Detect which cell encompasses the target text, then output its (X, Y) center coordinate. 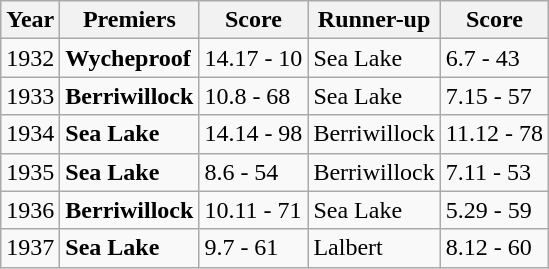
Wycheproof (130, 58)
Lalbert (374, 248)
9.7 - 61 (254, 248)
5.29 - 59 (494, 210)
14.17 - 10 (254, 58)
14.14 - 98 (254, 134)
10.11 - 71 (254, 210)
7.11 - 53 (494, 172)
6.7 - 43 (494, 58)
1936 (30, 210)
11.12 - 78 (494, 134)
1935 (30, 172)
Premiers (130, 20)
10.8 - 68 (254, 96)
8.6 - 54 (254, 172)
7.15 - 57 (494, 96)
1934 (30, 134)
1937 (30, 248)
1932 (30, 58)
1933 (30, 96)
Runner-up (374, 20)
8.12 - 60 (494, 248)
Year (30, 20)
